For the text-containing cell, return its midpoint in (x, y) coordinate format. 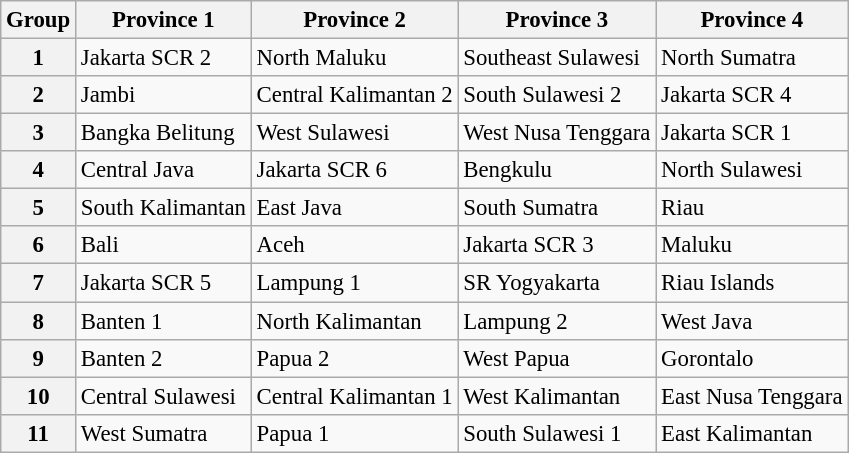
Province 4 (752, 20)
Gorontalo (752, 358)
South Sulawesi 1 (557, 433)
Bangka Belitung (164, 133)
South Sumatra (557, 208)
East Java (354, 208)
Central Kalimantan 2 (354, 95)
North Sumatra (752, 58)
West Sumatra (164, 433)
Papua 1 (354, 433)
North Sulawesi (752, 170)
West Kalimantan (557, 396)
Central Java (164, 170)
11 (38, 433)
South Kalimantan (164, 208)
1 (38, 58)
Jakarta SCR 1 (752, 133)
Central Sulawesi (164, 396)
Banten 2 (164, 358)
Jakarta SCR 3 (557, 245)
Bali (164, 245)
Southeast Sulawesi (557, 58)
Jakarta SCR 4 (752, 95)
Province 3 (557, 20)
SR Yogyakarta (557, 283)
South Sulawesi 2 (557, 95)
Aceh (354, 245)
Jambi (164, 95)
Banten 1 (164, 321)
Province 2 (354, 20)
Province 1 (164, 20)
9 (38, 358)
West Papua (557, 358)
Jakarta SCR 5 (164, 283)
10 (38, 396)
Jakarta SCR 2 (164, 58)
3 (38, 133)
West Nusa Tenggara (557, 133)
Maluku (752, 245)
Group (38, 20)
West Java (752, 321)
North Maluku (354, 58)
Bengkulu (557, 170)
6 (38, 245)
Papua 2 (354, 358)
Riau Islands (752, 283)
North Kalimantan (354, 321)
4 (38, 170)
7 (38, 283)
Central Kalimantan 1 (354, 396)
Lampung 1 (354, 283)
Riau (752, 208)
East Kalimantan (752, 433)
Lampung 2 (557, 321)
5 (38, 208)
8 (38, 321)
2 (38, 95)
West Sulawesi (354, 133)
Jakarta SCR 6 (354, 170)
East Nusa Tenggara (752, 396)
